Output the [x, y] coordinate of the center of the cell containing the given text.  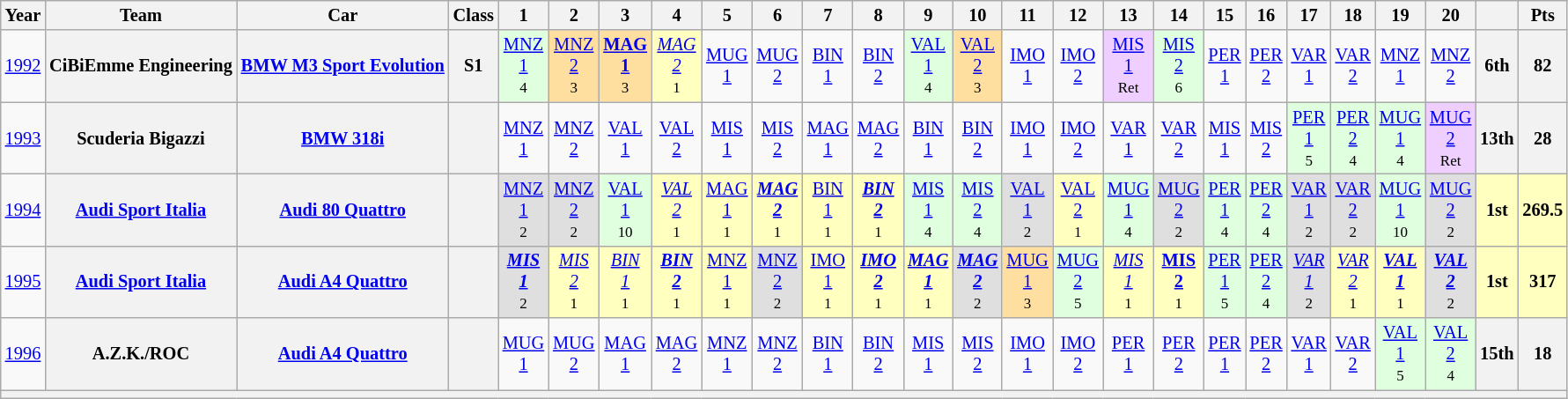
PER14 [1224, 210]
VAL1 [625, 138]
MNZ14 [523, 66]
Year [23, 15]
S1 [474, 66]
17 [1309, 15]
VAL11 [1400, 282]
MNZ23 [574, 66]
82 [1542, 66]
MNZ11 [727, 282]
1992 [23, 66]
269.5 [1542, 210]
VAL24 [1451, 354]
7 [828, 15]
VAL12 [1027, 210]
317 [1542, 282]
5 [727, 15]
Pts [1542, 15]
VAL2 [676, 138]
10 [977, 15]
1994 [23, 210]
BMW M3 Sport Evolution [343, 66]
16 [1266, 15]
Audi 80 Quattro [343, 210]
6th [1497, 66]
2 [574, 15]
VAL14 [928, 66]
1995 [23, 282]
MIS14 [928, 210]
VAL23 [977, 66]
IMO21 [879, 282]
12 [1078, 15]
3 [625, 15]
19 [1400, 15]
4 [676, 15]
13th [1497, 138]
CiBiEmme Engineering [141, 66]
1 [523, 15]
VAL22 [1451, 282]
A.Z.K./ROC [141, 354]
MUG2Ret [1451, 138]
9 [928, 15]
MUG110 [1400, 210]
MNZ12 [523, 210]
MAG22 [977, 282]
VAR22 [1353, 210]
MIS24 [977, 210]
MIS26 [1178, 66]
11 [1027, 15]
1996 [23, 354]
VAR21 [1353, 282]
13 [1129, 15]
15th [1497, 354]
IMO11 [828, 282]
VAL110 [625, 210]
Class [474, 15]
6 [777, 15]
MIS12 [523, 282]
MUG25 [1078, 282]
8 [879, 15]
Scuderia Bigazzi [141, 138]
1993 [23, 138]
15 [1224, 15]
MUG13 [1027, 282]
28 [1542, 138]
MAG13 [625, 66]
14 [1178, 15]
Team [141, 15]
BMW 318i [343, 138]
20 [1451, 15]
MIS11 [1129, 282]
MIS1Ret [1129, 66]
VAL15 [1400, 354]
Car [343, 15]
